Determine the (X, Y) coordinate at the center of the cell enclosing the given text.  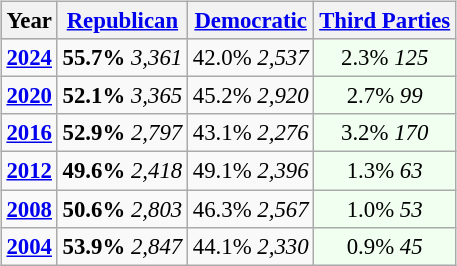
1.0% 53 (385, 209)
2020 (29, 96)
3.2% 170 (385, 133)
53.9% 2,847 (122, 246)
1.3% 63 (385, 171)
Democratic (250, 21)
2016 (29, 133)
45.2% 2,920 (250, 96)
43.1% 2,276 (250, 133)
0.9% 45 (385, 246)
2004 (29, 246)
Year (29, 21)
49.6% 2,418 (122, 171)
42.0% 2,537 (250, 58)
2008 (29, 209)
49.1% 2,396 (250, 171)
2012 (29, 171)
2.7% 99 (385, 96)
Third Parties (385, 21)
46.3% 2,567 (250, 209)
2.3% 125 (385, 58)
52.1% 3,365 (122, 96)
2024 (29, 58)
44.1% 2,330 (250, 246)
Republican (122, 21)
50.6% 2,803 (122, 209)
55.7% 3,361 (122, 58)
52.9% 2,797 (122, 133)
